Pinpoint the cell where the given text exists, returning its (X, Y) midpoint coordinate. 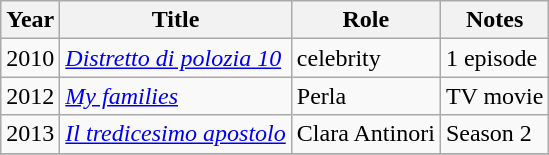
Notes (494, 20)
Year (30, 20)
Title (176, 20)
Season 2 (494, 134)
My families (176, 96)
Perla (366, 96)
celebrity (366, 58)
Distretto di polozia 10 (176, 58)
Role (366, 20)
Il tredicesimo apostolo (176, 134)
2010 (30, 58)
TV movie (494, 96)
Clara Antinori (366, 134)
1 episode (494, 58)
2013 (30, 134)
2012 (30, 96)
